Identify which cell holds the provided text, then report its [x, y] central coordinate. 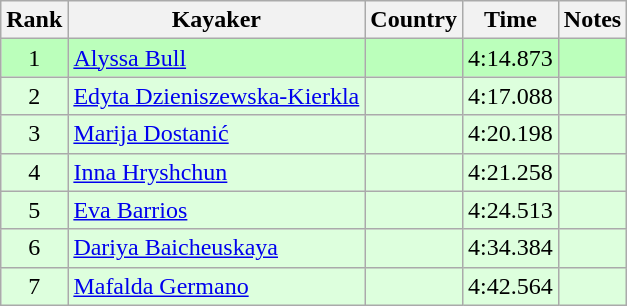
Rank [34, 20]
Marija Dostanić [216, 134]
5 [34, 210]
Alyssa Bull [216, 58]
4:34.384 [511, 248]
Notes [592, 20]
Time [511, 20]
4:17.088 [511, 96]
Inna Hryshchun [216, 172]
4:24.513 [511, 210]
4:42.564 [511, 286]
3 [34, 134]
4:20.198 [511, 134]
Kayaker [216, 20]
Edyta Dzieniszewska-Kierkla [216, 96]
2 [34, 96]
4:14.873 [511, 58]
Dariya Baicheuskaya [216, 248]
Mafalda Germano [216, 286]
Eva Barrios [216, 210]
4 [34, 172]
6 [34, 248]
1 [34, 58]
4:21.258 [511, 172]
7 [34, 286]
Country [414, 20]
